Identify which cell holds the provided text, then report its (x, y) central coordinate. 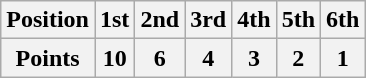
10 (114, 58)
Points (48, 58)
4th (254, 20)
3 (254, 58)
6 (160, 58)
1st (114, 20)
6th (343, 20)
5th (298, 20)
Position (48, 20)
2nd (160, 20)
4 (208, 58)
1 (343, 58)
3rd (208, 20)
2 (298, 58)
